Detect which cell encompasses the target text, then output its [X, Y] center coordinate. 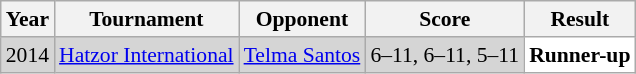
Hatzor International [146, 55]
Result [580, 19]
Score [444, 19]
2014 [28, 55]
Tournament [146, 19]
Telma Santos [302, 55]
Runner-up [580, 55]
Opponent [302, 19]
Year [28, 19]
6–11, 6–11, 5–11 [444, 55]
